Pinpoint the cell where the given text exists, returning its (X, Y) midpoint coordinate. 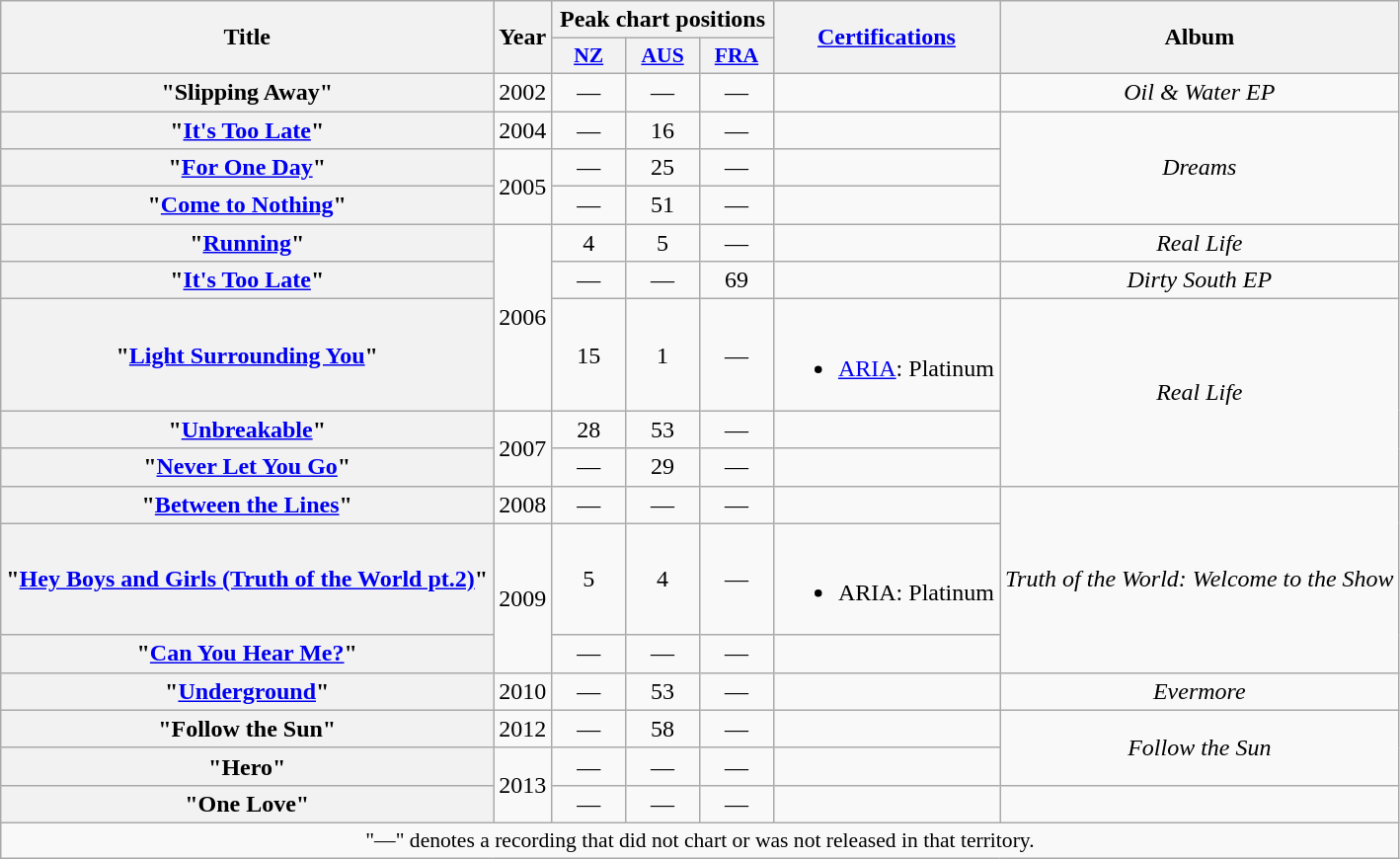
Album (1199, 38)
Dreams (1199, 167)
51 (663, 205)
2012 (523, 729)
"Underground" (247, 691)
29 (663, 467)
Certifications (887, 38)
2013 (523, 785)
Follow the Sun (1199, 747)
2005 (523, 187)
15 (588, 355)
2004 (523, 129)
NZ (588, 56)
"—" denotes a recording that did not chart or was not released in that territory. (700, 840)
FRA (737, 56)
Dirty South EP (1199, 280)
1 (663, 355)
"Follow the Sun" (247, 729)
2006 (523, 318)
"Never Let You Go" (247, 467)
AUS (663, 56)
"Slipping Away" (247, 92)
Title (247, 38)
2007 (523, 448)
Evermore (1199, 691)
"Light Surrounding You" (247, 355)
2009 (523, 598)
2008 (523, 505)
"One Love" (247, 804)
Year (523, 38)
16 (663, 129)
2010 (523, 691)
Peak chart positions (663, 20)
"Can You Hear Me?" (247, 654)
"Hey Boys and Girls (Truth of the World pt.2)" (247, 579)
69 (737, 280)
"Between the Lines" (247, 505)
2002 (523, 92)
"Hero" (247, 766)
"Come to Nothing" (247, 205)
"Unbreakable" (247, 429)
58 (663, 729)
25 (663, 168)
28 (588, 429)
"Running" (247, 243)
"For One Day" (247, 168)
Oil & Water EP (1199, 92)
Truth of the World: Welcome to the Show (1199, 579)
